Provide the (X, Y) coordinate of the cell's center where the given text is located.  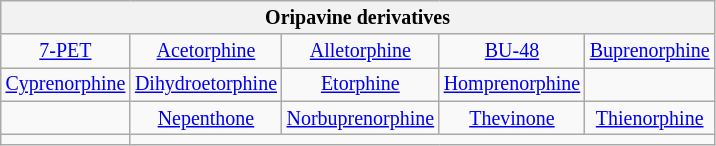
Dihydroetorphine (206, 84)
Norbuprenorphine (360, 118)
Thienorphine (650, 118)
Etorphine (360, 84)
Buprenorphine (650, 52)
Alletorphine (360, 52)
Oripavine derivatives (358, 18)
7-PET (66, 52)
Homprenorphine (512, 84)
Cyprenorphine (66, 84)
Acetorphine (206, 52)
BU-48 (512, 52)
Thevinone (512, 118)
Nepenthone (206, 118)
